Scan for the cell matching the given text and deliver its [X, Y] coordinate at center. 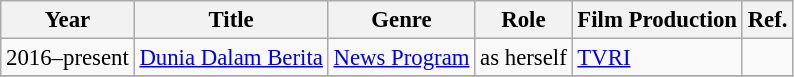
Role [524, 20]
Film Production [657, 20]
TVRI [657, 58]
Dunia Dalam Berita [231, 58]
Ref. [767, 20]
Year [68, 20]
2016–present [68, 58]
as herself [524, 58]
Title [231, 20]
News Program [402, 58]
Genre [402, 20]
